From the cell containing the given text, extract its center point as (x, y) coordinate. 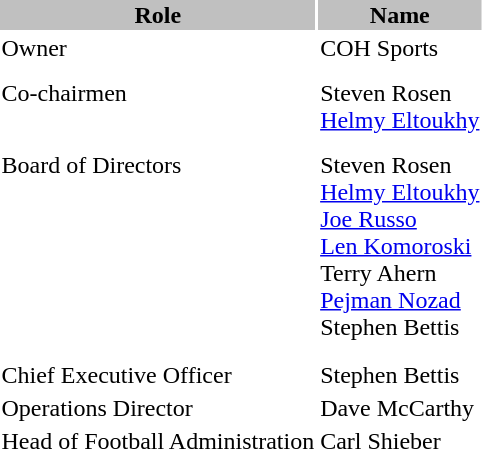
Steven RosenHelmy Eltoukhy (400, 106)
COH Sports (400, 48)
Stephen Bettis (400, 375)
Chief Executive Officer (158, 375)
Owner (158, 48)
Dave McCarthy (400, 408)
Name (400, 15)
Role (158, 15)
Operations Director (158, 408)
Steven RosenHelmy EltoukhyJoe RussoLen KomoroskiTerry AhernPejman NozadStephen Bettis (400, 246)
Board of Directors (158, 246)
Co-chairmen (158, 106)
